Provide the (X, Y) coordinate of the cell's center where the given text is located.  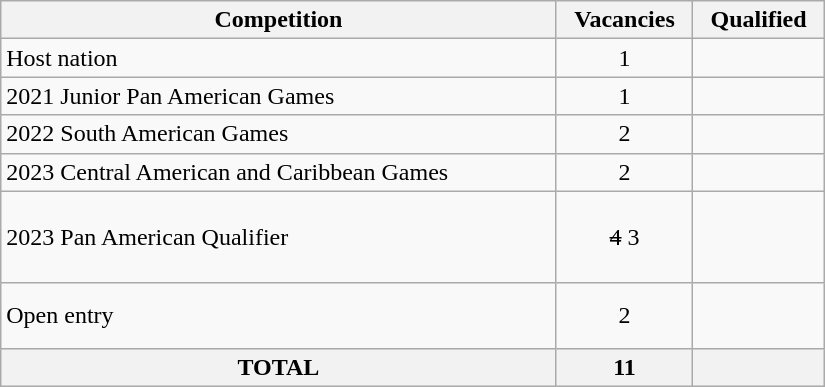
Host nation (278, 58)
2023 Pan American Qualifier (278, 237)
Qualified (758, 20)
TOTAL (278, 367)
4 3 (624, 237)
2023 Central American and Caribbean Games (278, 172)
2021 Junior Pan American Games (278, 96)
2022 South American Games (278, 134)
Competition (278, 20)
Vacancies (624, 20)
Open entry (278, 316)
11 (624, 367)
